Find where the given text appears and provide that cell's center as [X, Y] coordinate. 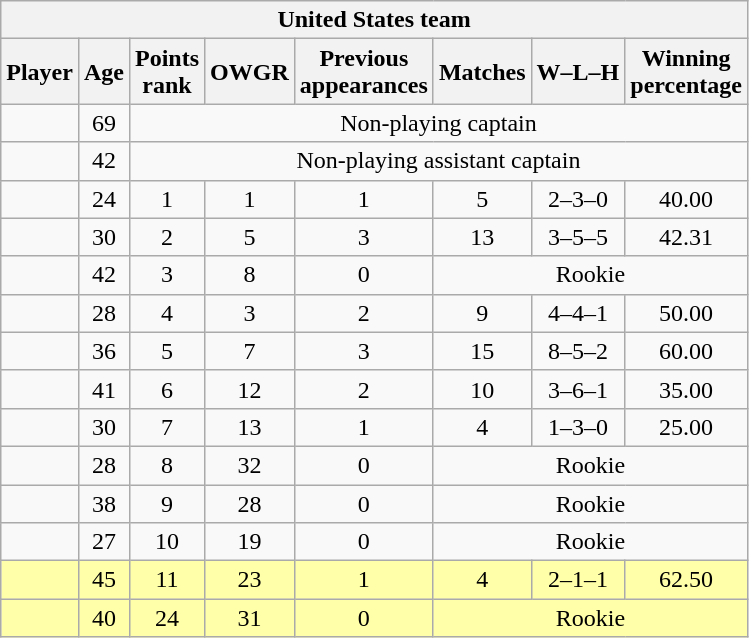
6 [166, 389]
4–4–1 [578, 313]
31 [250, 618]
35.00 [686, 389]
8–5–2 [578, 351]
11 [166, 580]
3–6–1 [578, 389]
Non-playing captain [438, 123]
25.00 [686, 427]
3–5–5 [578, 237]
36 [104, 351]
40 [104, 618]
23 [250, 580]
Winningpercentage [686, 72]
45 [104, 580]
32 [250, 465]
62.50 [686, 580]
2–3–0 [578, 199]
38 [104, 503]
OWGR [250, 72]
Matches [482, 72]
United States team [374, 20]
Player [40, 72]
60.00 [686, 351]
27 [104, 542]
50.00 [686, 313]
Non-playing assistant captain [438, 161]
Pointsrank [166, 72]
19 [250, 542]
W–L–H [578, 72]
69 [104, 123]
41 [104, 389]
42.31 [686, 237]
Previousappearances [364, 72]
1–3–0 [578, 427]
12 [250, 389]
40.00 [686, 199]
2–1–1 [578, 580]
15 [482, 351]
Age [104, 72]
